Return (x, y) of the center of cell containing provided text 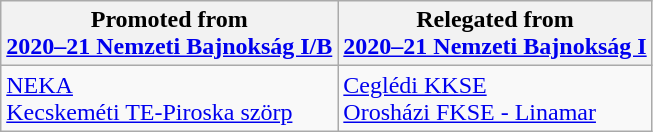
Relegated from2020–21 Nemzeti Bajnokság I (495, 34)
NEKAKecskeméti TE-Piroska szörp (170, 98)
Promoted from2020–21 Nemzeti Bajnokság I/B (170, 34)
Ceglédi KKSEOrosházi FKSE - Linamar (495, 98)
